Find where the given text appears and provide that cell's center as [X, Y] coordinate. 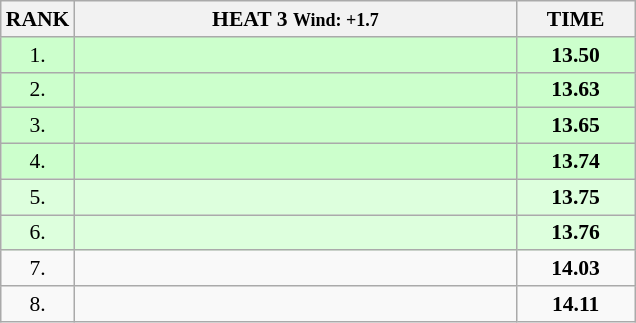
13.76 [576, 233]
HEAT 3 Wind: +1.7 [295, 19]
7. [38, 269]
13.65 [576, 126]
1. [38, 55]
6. [38, 233]
8. [38, 304]
3. [38, 126]
4. [38, 162]
13.50 [576, 55]
2. [38, 90]
14.03 [576, 269]
13.75 [576, 197]
13.63 [576, 90]
5. [38, 197]
13.74 [576, 162]
14.11 [576, 304]
TIME [576, 19]
RANK [38, 19]
